Return the [X, Y] coordinate for the center point of the cell that contains the specified text.  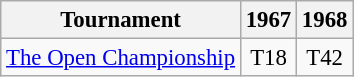
The Open Championship [121, 58]
T42 [325, 58]
1968 [325, 20]
T18 [268, 58]
1967 [268, 20]
Tournament [121, 20]
